Capture the cell that displays the provided text and extract its [x, y] central coordinate. 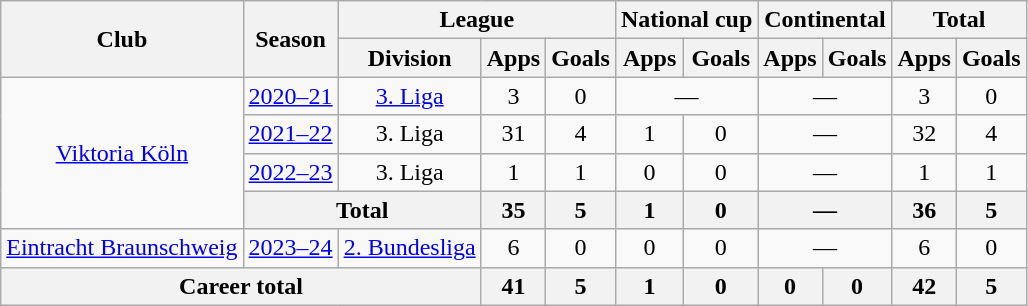
Continental [825, 20]
2022–23 [290, 172]
36 [924, 210]
Viktoria Köln [122, 153]
31 [513, 134]
League [476, 20]
Season [290, 39]
35 [513, 210]
Division [410, 58]
2023–24 [290, 248]
42 [924, 286]
2. Bundesliga [410, 248]
2021–22 [290, 134]
2020–21 [290, 96]
National cup [686, 20]
Career total [241, 286]
32 [924, 134]
Eintracht Braunschweig [122, 248]
Club [122, 39]
41 [513, 286]
